Determine the [x, y] coordinate at the center of the cell enclosing the given text.  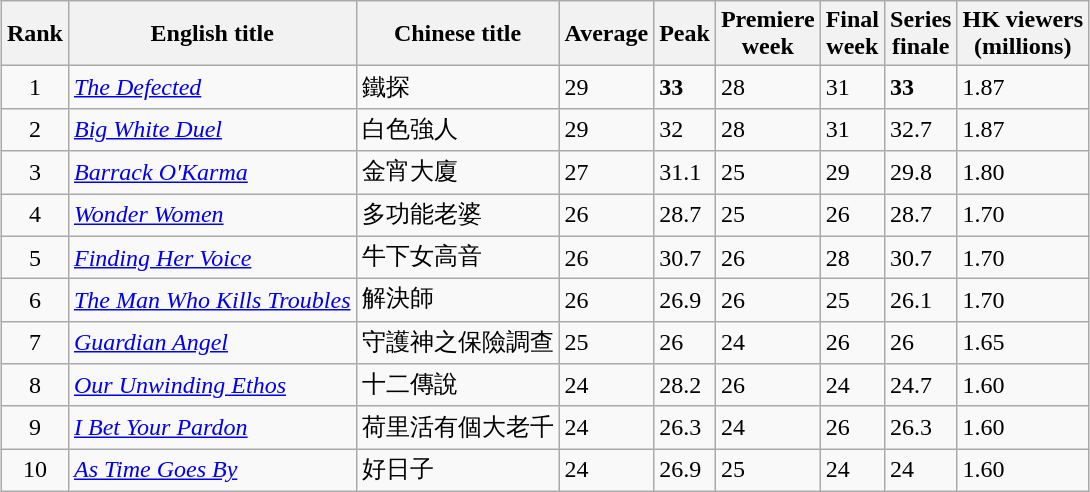
9 [34, 428]
Rank [34, 34]
解決師 [458, 300]
28.2 [685, 386]
24.7 [921, 386]
3 [34, 172]
牛下女高音 [458, 258]
32 [685, 130]
5 [34, 258]
好日子 [458, 470]
金宵大廈 [458, 172]
7 [34, 342]
29.8 [921, 172]
多功能老婆 [458, 216]
Seriesfinale [921, 34]
鐵探 [458, 88]
1 [34, 88]
1.80 [1023, 172]
6 [34, 300]
Average [606, 34]
English title [212, 34]
HK viewers(millions) [1023, 34]
Finalweek [852, 34]
2 [34, 130]
10 [34, 470]
荷里活有個大老千 [458, 428]
白色強人 [458, 130]
27 [606, 172]
十二傳說 [458, 386]
8 [34, 386]
The Man Who Kills Troubles [212, 300]
1.65 [1023, 342]
Finding Her Voice [212, 258]
32.7 [921, 130]
Wonder Women [212, 216]
26.1 [921, 300]
As Time Goes By [212, 470]
The Defected [212, 88]
31.1 [685, 172]
Guardian Angel [212, 342]
Big White Duel [212, 130]
Peak [685, 34]
Our Unwinding Ethos [212, 386]
Premiereweek [768, 34]
Chinese title [458, 34]
4 [34, 216]
守護神之保險調查 [458, 342]
Barrack O'Karma [212, 172]
I Bet Your Pardon [212, 428]
